Detect which cell encompasses the target text, then output its [X, Y] center coordinate. 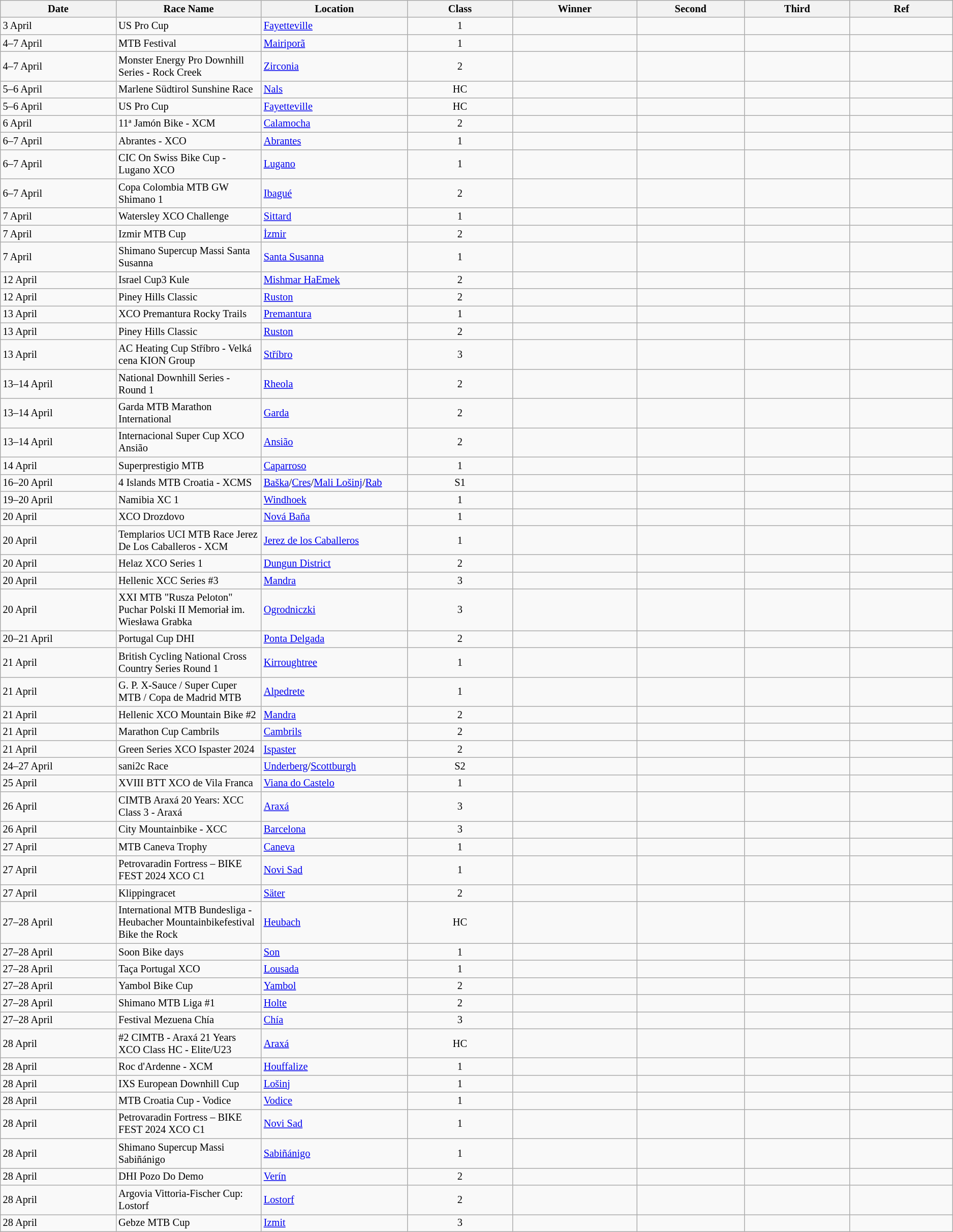
Location [334, 9]
Soon Bike days [189, 952]
Son [334, 952]
Kirroughtree [334, 662]
Shimano Supercup Massi Sabiñánigo [189, 1153]
G. P. X-Sauce / Super Cuper MTB / Copa de Madrid MTB [189, 692]
Dungun District [334, 563]
National Downhill Series - Round 1 [189, 384]
Alpedrete [334, 692]
Caparroso [334, 466]
Barcelona [334, 829]
XCO Drozdovo [189, 517]
Festival Mezuena Chía [189, 1020]
Yambol [334, 986]
16–20 April [58, 483]
Shimano MTB Liga #1 [189, 1003]
Chía [334, 1020]
XCO Premantura Rocky Trails [189, 314]
Third [797, 9]
4 Islands MTB Croatia - XCMS [189, 483]
14 April [58, 466]
Ogrodniczki [334, 610]
MTB Caneva Trophy [189, 847]
British Cycling National Cross Country Series Round 1 [189, 662]
Second [690, 9]
City Mountainbike - XCC [189, 829]
Klippingracet [189, 893]
25 April [58, 783]
Lousada [334, 969]
Taça Portugal XCO [189, 969]
Ansião [334, 442]
Underberg/Scottburgh [334, 766]
Marathon Cup Cambrils [189, 732]
Gebze MTB Cup [189, 1223]
Lošinj [334, 1084]
Zirconia [334, 66]
Copa Colombia MTB GW Shimano 1 [189, 193]
CIMTB Araxá 20 Years: XCC Class 3 - Araxá [189, 807]
Izmit [334, 1223]
Santa Susanna [334, 257]
Vodice [334, 1101]
Baška/Cres/Mali Lošinj/Rab [334, 483]
Sittard [334, 217]
MTB Croatia Cup - Vodice [189, 1101]
Ibagué [334, 193]
Shimano Supercup Massi Santa Susanna [189, 257]
Holte [334, 1003]
Green Series XCO Ispaster 2024 [189, 749]
Nals [334, 89]
Ref [901, 9]
11ª Jamón Bike - XCM [189, 124]
S1 [460, 483]
6 April [58, 124]
Monster Energy Pro Downhill Series - Rock Creek [189, 66]
Garda MTB Marathon International [189, 413]
Windhoek [334, 500]
Abrantes [334, 141]
Cambrils [334, 732]
Helaz XCO Series 1 [189, 563]
DHI Pozo Do Demo [189, 1177]
International MTB Bundesliga - Heubacher Mountainbikefestival Bike the Rock [189, 922]
Roc d'Ardenne - XCM [189, 1067]
Nová Baňa [334, 517]
sani2c Race [189, 766]
Ispaster [334, 749]
Calamocha [334, 124]
Heubach [334, 922]
Israel Cup3 Kule [189, 280]
3 April [58, 26]
XXI MTB "Rusza Peloton" Puchar Polski II Memoriał im. Wiesława Grabka [189, 610]
Caneva [334, 847]
Izmir MTB Cup [189, 234]
Mishmar HaEmek [334, 280]
MTB Festival [189, 43]
Säter [334, 893]
Jerez de los Caballeros [334, 540]
Yambol Bike Cup [189, 986]
CIC On Swiss Bike Cup - Lugano XCO [189, 164]
19–20 April [58, 500]
Abrantes - XCO [189, 141]
Mairiporã [334, 43]
Argovia Vittoria-Fischer Cup: Lostorf [189, 1199]
Premantura [334, 314]
Templarios UCI MTB Race Jerez De Los Caballeros - XCM [189, 540]
20–21 April [58, 639]
S2 [460, 766]
Stříbro [334, 354]
Marlene Südtirol Sunshine Race [189, 89]
Class [460, 9]
Viana do Castelo [334, 783]
Sabiñánigo [334, 1153]
Rheola [334, 384]
Verín [334, 1177]
IXS European Downhill Cup [189, 1084]
İzmir [334, 234]
#2 CIMTB - Araxá 21 Years XCO Class HC - Elite/U23 [189, 1043]
Portugal Cup DHI [189, 639]
Hellenic XCO Mountain Bike #2 [189, 715]
Hellenic XCC Series #3 [189, 580]
Garda [334, 413]
Ponta Delgada [334, 639]
XVIII BTT XCO de Vila Franca [189, 783]
Winner [574, 9]
AC Heating Cup Stříbro - Velká cena KION Group [189, 354]
24–27 April [58, 766]
Race Name [189, 9]
Internacional Super Cup XCO Ansião [189, 442]
Date [58, 9]
Namibia XC 1 [189, 500]
Lugano [334, 164]
Houffalize [334, 1067]
Lostorf [334, 1199]
Superprestigio MTB [189, 466]
Watersley XCO Challenge [189, 217]
